Identify which cell holds the provided text, then report its (x, y) central coordinate. 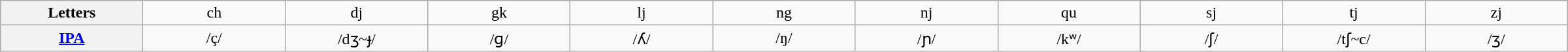
/ç/ (214, 38)
nj (926, 13)
/ŋ/ (784, 38)
/kʷ/ (1069, 38)
tj (1354, 13)
/ɡ/ (499, 38)
sj (1211, 13)
Letters (72, 13)
/ʒ/ (1496, 38)
zj (1496, 13)
/ɲ/ (926, 38)
lj (642, 13)
gk (499, 13)
qu (1069, 13)
IPA (72, 38)
/tʃ~c/ (1354, 38)
/ʃ/ (1211, 38)
/dʒ~ɟ/ (357, 38)
ng (784, 13)
ch (214, 13)
dj (357, 13)
/ʎ/ (642, 38)
